Return (X, Y) of the center of cell containing provided text 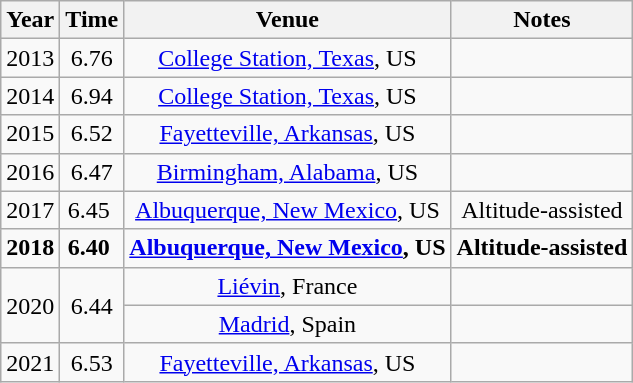
Year (30, 20)
Notes (542, 20)
2021 (30, 362)
6.47 (92, 172)
Venue (288, 20)
6.53 (92, 362)
2015 (30, 134)
Birmingham, Alabama, US (288, 172)
6.76 (92, 58)
2013 (30, 58)
2018 (30, 248)
Liévin, France (288, 286)
6.44 (92, 305)
2016 (30, 172)
6.52 (92, 134)
6.94 (92, 96)
2014 (30, 96)
6.45 (92, 210)
2020 (30, 305)
Time (92, 20)
2017 (30, 210)
6.40 (92, 248)
Madrid, Spain (288, 324)
